Scan for the cell matching the given text and deliver its [x, y] coordinate at center. 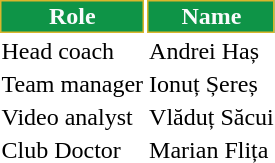
Head coach [72, 51]
Team manager [72, 84]
Role [72, 16]
Video analyst [72, 117]
